Extract the (X, Y) coordinate from the center of the cell holding the provided text.  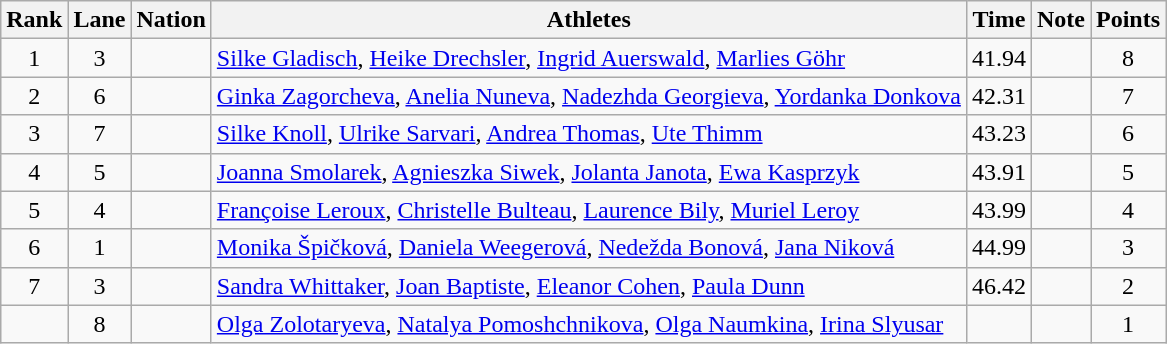
Sandra Whittaker, Joan Baptiste, Eleanor Cohen, Paula Dunn (588, 286)
41.94 (998, 58)
43.99 (998, 210)
Lane (100, 20)
Note (1060, 20)
Rank (34, 20)
Françoise Leroux, Christelle Bulteau, Laurence Bily, Muriel Leroy (588, 210)
Silke Gladisch, Heike Drechsler, Ingrid Auerswald, Marlies Göhr (588, 58)
Joanna Smolarek, Agnieszka Siwek, Jolanta Janota, Ewa Kasprzyk (588, 172)
Monika Špičková, Daniela Weegerová, Nedežda Bonová, Jana Niková (588, 248)
44.99 (998, 248)
Silke Knoll, Ulrike Sarvari, Andrea Thomas, Ute Thimm (588, 134)
Ginka Zagorcheva, Anelia Nuneva, Nadezhda Georgieva, Yordanka Donkova (588, 96)
46.42 (998, 286)
Olga Zolotaryeva, Natalya Pomoshchnikova, Olga Naumkina, Irina Slyusar (588, 324)
43.23 (998, 134)
Time (998, 20)
42.31 (998, 96)
Points (1128, 20)
43.91 (998, 172)
Nation (171, 20)
Athletes (588, 20)
